Pinpoint the cell where the given text exists, returning its [x, y] midpoint coordinate. 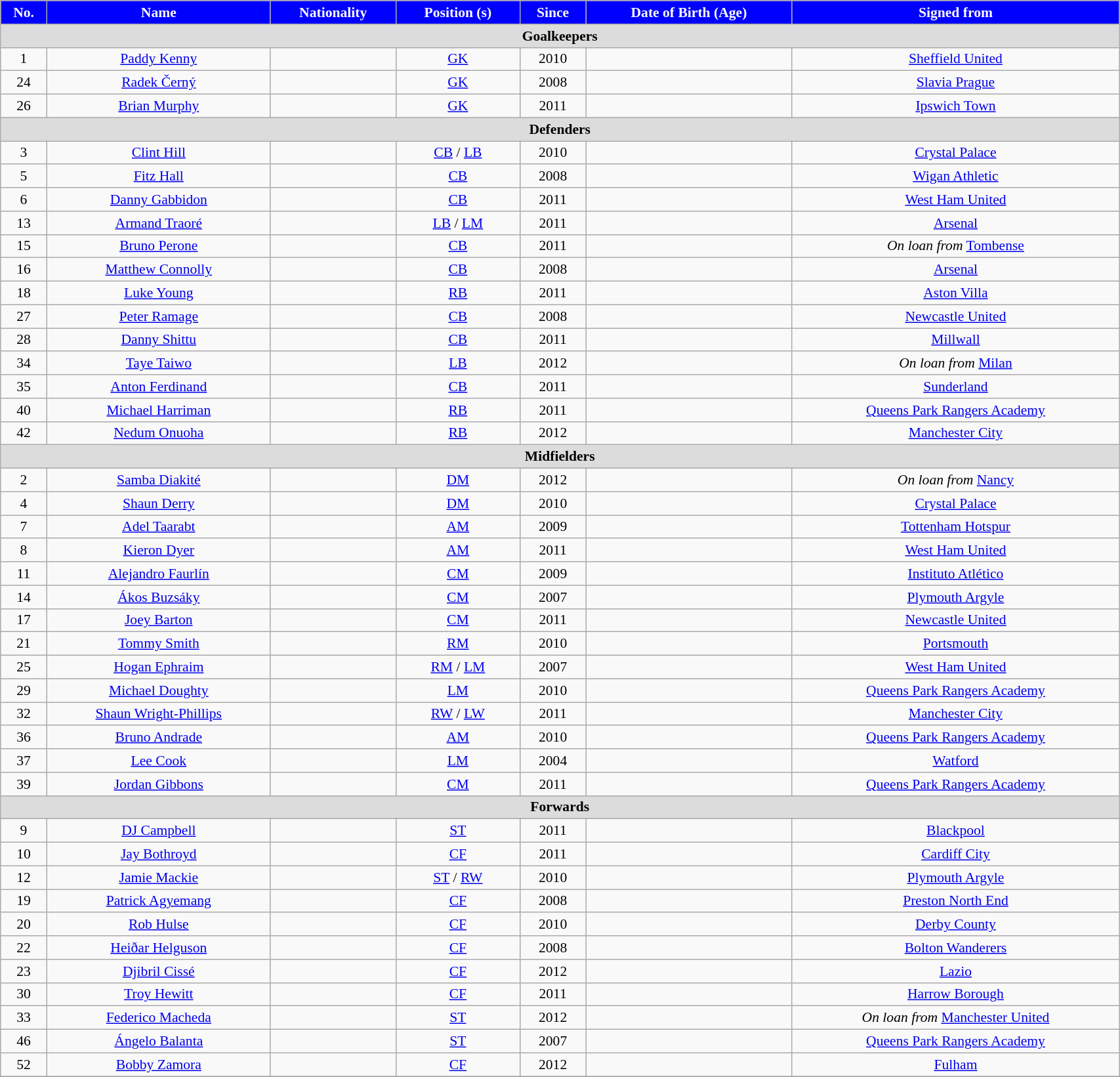
Alejandro Faurlín [159, 574]
3 [24, 153]
Blackpool [955, 831]
Djibril Cissé [159, 971]
7 [24, 527]
Kieron Dyer [159, 551]
DJ Campbell [159, 831]
Date of Birth (Age) [689, 12]
Nationality [333, 12]
LB / LM [458, 223]
Lee Cook [159, 761]
Wigan Athletic [955, 177]
Ákos Buzsáky [159, 597]
35 [24, 387]
Troy Hewitt [159, 994]
5 [24, 177]
16 [24, 270]
24 [24, 83]
21 [24, 644]
29 [24, 690]
37 [24, 761]
32 [24, 714]
34 [24, 364]
CB / LB [458, 153]
Armand Traoré [159, 223]
Position (s) [458, 12]
Harrow Borough [955, 994]
Nedum Onuoha [159, 433]
Defenders [560, 129]
Shaun Derry [159, 503]
Portsmouth [955, 644]
Danny Shittu [159, 340]
42 [24, 433]
Forwards [560, 807]
18 [24, 293]
Ipswich Town [955, 106]
8 [24, 551]
2 [24, 480]
Tottenham Hotspur [955, 527]
Instituto Atlético [955, 574]
23 [24, 971]
LB [458, 364]
Radek Černý [159, 83]
Midfielders [560, 457]
Goalkeepers [560, 36]
11 [24, 574]
Taye Taiwo [159, 364]
36 [24, 738]
Clint Hill [159, 153]
Brian Murphy [159, 106]
25 [24, 667]
Ángelo Balanta [159, 1042]
No. [24, 12]
Jamie Mackie [159, 877]
30 [24, 994]
2004 [553, 761]
Joey Barton [159, 620]
17 [24, 620]
Michael Harriman [159, 410]
1 [24, 59]
Peter Ramage [159, 316]
Federico Macheda [159, 1018]
6 [24, 200]
Lazio [955, 971]
14 [24, 597]
Bolton Wanderers [955, 948]
22 [24, 948]
Bruno Perone [159, 246]
Paddy Kenny [159, 59]
Jay Bothroyd [159, 855]
15 [24, 246]
On loan from Nancy [955, 480]
Patrick Agyemang [159, 901]
Bobby Zamora [159, 1065]
On loan from Manchester United [955, 1018]
RW / LW [458, 714]
Fulham [955, 1065]
RM [458, 644]
Millwall [955, 340]
26 [24, 106]
Derby County [955, 925]
Matthew Connolly [159, 270]
Aston Villa [955, 293]
Name [159, 12]
28 [24, 340]
Watford [955, 761]
39 [24, 784]
Shaun Wright-Phillips [159, 714]
ST / RW [458, 877]
19 [24, 901]
Hogan Ephraim [159, 667]
27 [24, 316]
Adel Taarabt [159, 527]
Anton Ferdinand [159, 387]
RM / LM [458, 667]
On loan from Milan [955, 364]
Tommy Smith [159, 644]
46 [24, 1042]
Rob Hulse [159, 925]
Sheffield United [955, 59]
Slavia Prague [955, 83]
9 [24, 831]
On loan from Tombense [955, 246]
Samba Diakité [159, 480]
Preston North End [955, 901]
Signed from [955, 12]
Heiðar Helguson [159, 948]
4 [24, 503]
52 [24, 1065]
Jordan Gibbons [159, 784]
12 [24, 877]
Luke Young [159, 293]
33 [24, 1018]
Fitz Hall [159, 177]
Cardiff City [955, 855]
Michael Doughty [159, 690]
Since [553, 12]
Sunderland [955, 387]
10 [24, 855]
13 [24, 223]
Danny Gabbidon [159, 200]
Bruno Andrade [159, 738]
40 [24, 410]
20 [24, 925]
